Pinpoint the cell where the given text exists, returning its [X, Y] midpoint coordinate. 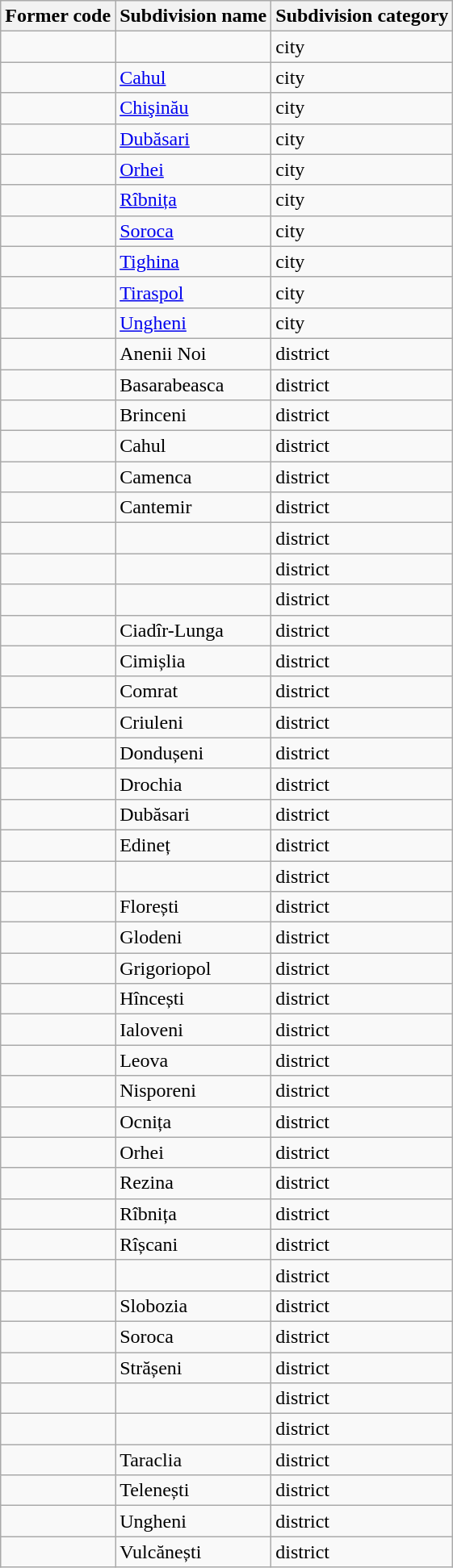
Subdivision category [362, 16]
Rezina [194, 1183]
Tiraspol [194, 292]
Chişinău [194, 108]
Slobozia [194, 1306]
Edineț [194, 845]
Grigoriopol [194, 968]
Drochia [194, 784]
Florești [194, 907]
Anenii Noi [194, 353]
Nisporeni [194, 1091]
Comrat [194, 692]
Ciadîr-Lunga [194, 630]
Hîncești [194, 999]
Vulcănești [194, 1552]
Telenești [194, 1491]
Former code [58, 16]
Basarabeasca [194, 385]
Cantemir [194, 508]
Glodeni [194, 938]
Dondușeni [194, 753]
Strășeni [194, 1368]
Camenca [194, 477]
Ocnița [194, 1122]
Subdivision name [194, 16]
Leova [194, 1060]
Brinceni [194, 416]
Taraclia [194, 1460]
Ialoveni [194, 1030]
Criuleni [194, 722]
Rîșcani [194, 1244]
Cimișlia [194, 661]
Tighina [194, 261]
